Identify which cell holds the provided text, then report its [x, y] central coordinate. 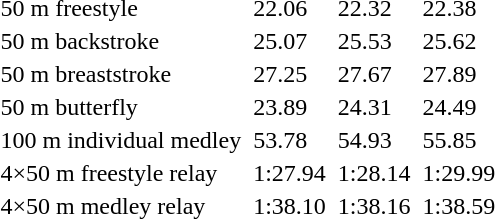
1:27.94 [290, 173]
1:28.14 [374, 173]
25.53 [374, 41]
27.67 [374, 74]
25.07 [290, 41]
53.78 [290, 140]
27.25 [290, 74]
24.31 [374, 107]
23.89 [290, 107]
54.93 [374, 140]
